Capture the cell that displays the provided text and extract its (X, Y) central coordinate. 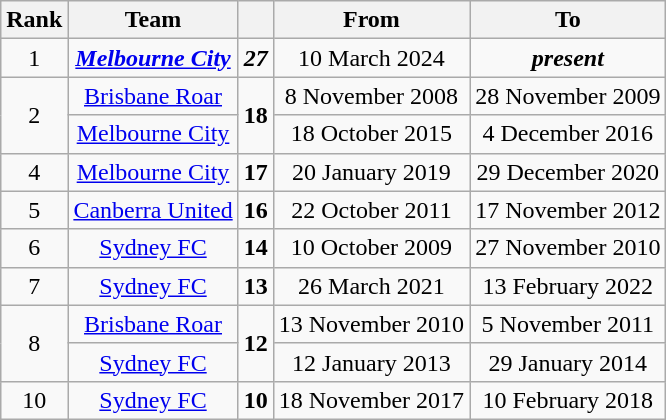
8 (34, 343)
From (371, 20)
7 (34, 286)
14 (256, 248)
present (568, 58)
1 (34, 58)
5 (34, 210)
16 (256, 210)
18 October 2015 (371, 134)
27 (256, 58)
4 December 2016 (568, 134)
12 January 2013 (371, 362)
18 November 2017 (371, 400)
29 December 2020 (568, 172)
13 (256, 286)
To (568, 20)
8 November 2008 (371, 96)
18 (256, 115)
17 (256, 172)
12 (256, 343)
20 January 2019 (371, 172)
2 (34, 115)
6 (34, 248)
10 October 2009 (371, 248)
22 October 2011 (371, 210)
10 March 2024 (371, 58)
10 February 2018 (568, 400)
29 January 2014 (568, 362)
27 November 2010 (568, 248)
13 November 2010 (371, 324)
Canberra United (153, 210)
Rank (34, 20)
28 November 2009 (568, 96)
17 November 2012 (568, 210)
13 February 2022 (568, 286)
Team (153, 20)
26 March 2021 (371, 286)
5 November 2011 (568, 324)
4 (34, 172)
